Find where the given text appears and provide that cell's center as (x, y) coordinate. 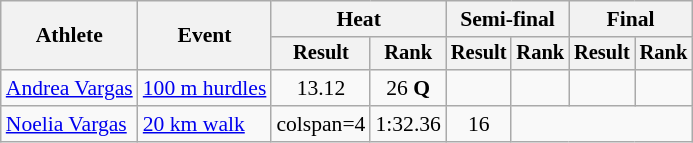
26 Q (408, 88)
Athlete (70, 36)
20 km walk (205, 124)
100 m hurdles (205, 88)
16 (479, 124)
colspan=4 (320, 124)
Noelia Vargas (70, 124)
Final (630, 19)
1:32.36 (408, 124)
Event (205, 36)
Semi-final (508, 19)
Andrea Vargas (70, 88)
13.12 (320, 88)
Heat (358, 19)
